Pinpoint the cell where the given text exists, returning its [x, y] midpoint coordinate. 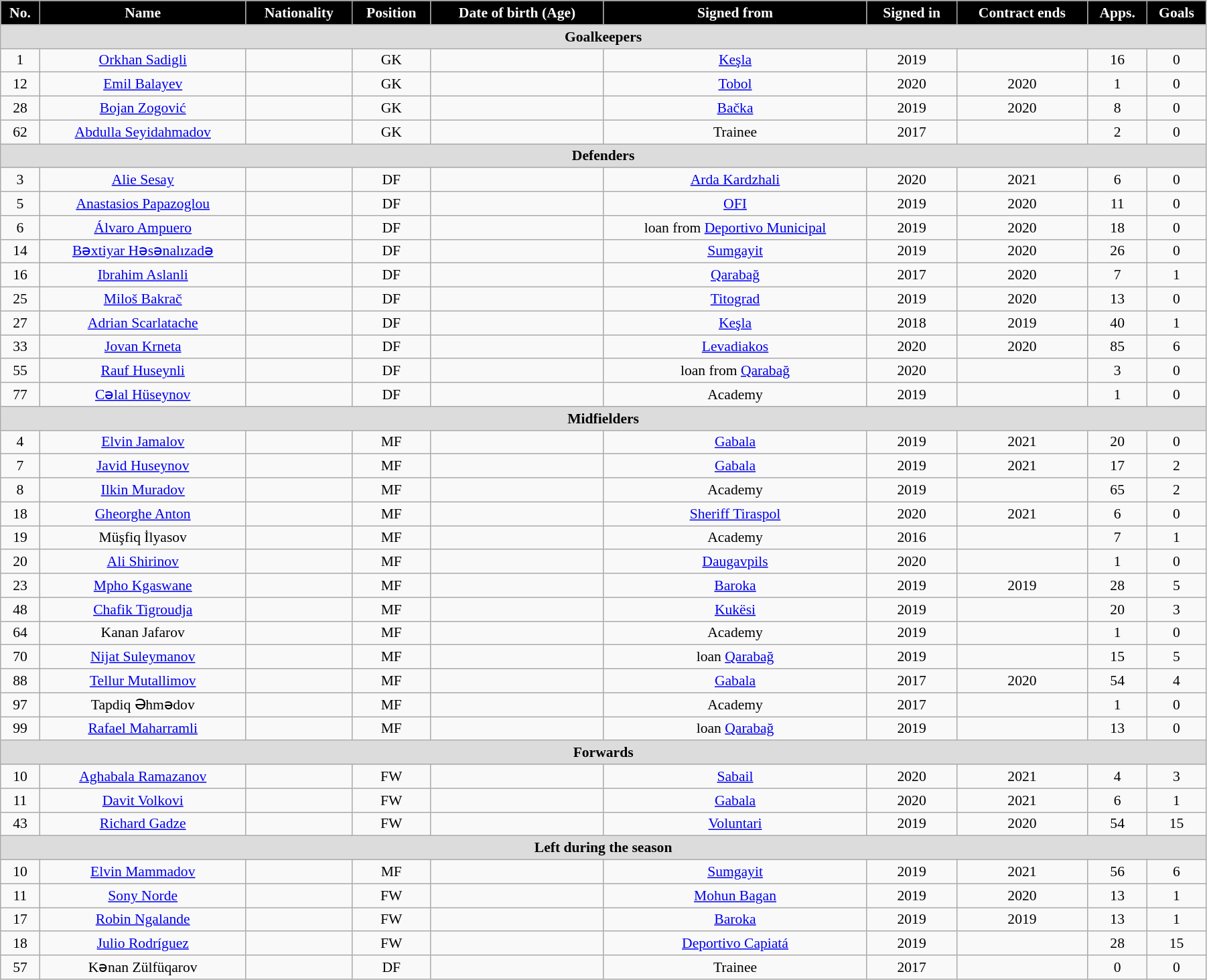
48 [20, 610]
Daugavpils [735, 562]
Tapdiq Əhmədov [143, 705]
Deportivo Capiatá [735, 944]
Forwards [603, 753]
88 [20, 681]
Ilkin Muradov [143, 490]
Voluntari [735, 824]
OFI [735, 204]
Davit Volkovi [143, 800]
Rauf Huseynli [143, 371]
27 [20, 323]
Aghabala Ramazanov [143, 776]
No. [20, 13]
Robin Ngalande [143, 920]
2018 [912, 323]
Adrian Scarlatache [143, 323]
Ibrahim Aslanli [143, 275]
Abdulla Seyidahmadov [143, 132]
77 [20, 395]
Miloš Bakrač [143, 299]
26 [1117, 251]
Sheriff Tiraspol [735, 514]
Signed from [735, 13]
Arda Kardzhali [735, 180]
loan from Deportivo Municipal [735, 228]
Left during the season [603, 848]
Chafik Tigroudja [143, 610]
57 [20, 967]
Bəxtiyar Həsənalızadə [143, 251]
Defenders [603, 156]
99 [20, 729]
Apps. [1117, 13]
Orkhan Sadigli [143, 60]
Rafael Maharramli [143, 729]
Titograd [735, 299]
Julio Rodríguez [143, 944]
Müşfiq İlyasov [143, 538]
Sony Norde [143, 896]
14 [20, 251]
Qarabağ [735, 275]
64 [20, 633]
Midfielders [603, 419]
40 [1117, 323]
Elvin Mammadov [143, 872]
Ali Shirinov [143, 562]
12 [20, 84]
Goalkeepers [603, 37]
Contract ends [1022, 13]
19 [20, 538]
85 [1117, 347]
65 [1117, 490]
Tellur Mutallimov [143, 681]
Emil Balayev [143, 84]
Anastasios Papazoglou [143, 204]
Alie Sesay [143, 180]
Sabail [735, 776]
62 [20, 132]
Kanan Jafarov [143, 633]
97 [20, 705]
43 [20, 824]
Nationality [299, 13]
Cəlal Hüseynov [143, 395]
70 [20, 657]
25 [20, 299]
Mohun Bagan [735, 896]
Richard Gadze [143, 824]
Jovan Krneta [143, 347]
Date of birth (Age) [517, 13]
Nijat Suleymanov [143, 657]
Goals [1177, 13]
Elvin Jamalov [143, 442]
Álvaro Ampuero [143, 228]
Signed in [912, 13]
Kukësi [735, 610]
Name [143, 13]
Tobol [735, 84]
2016 [912, 538]
56 [1117, 872]
23 [20, 585]
Javid Huseynov [143, 466]
Levadiakos [735, 347]
loan from Qarabağ [735, 371]
Gheorghe Anton [143, 514]
Position [391, 13]
Mpho Kgaswane [143, 585]
Kənan Zülfüqarov [143, 967]
55 [20, 371]
33 [20, 347]
Bojan Zogović [143, 109]
Bačka [735, 109]
